Provide the [X, Y] coordinate of the cell's center where the given text is located.  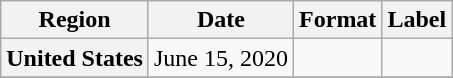
Region [75, 20]
Label [417, 20]
United States [75, 58]
Date [220, 20]
June 15, 2020 [220, 58]
Format [338, 20]
